For the text-containing cell, return its midpoint in (x, y) coordinate format. 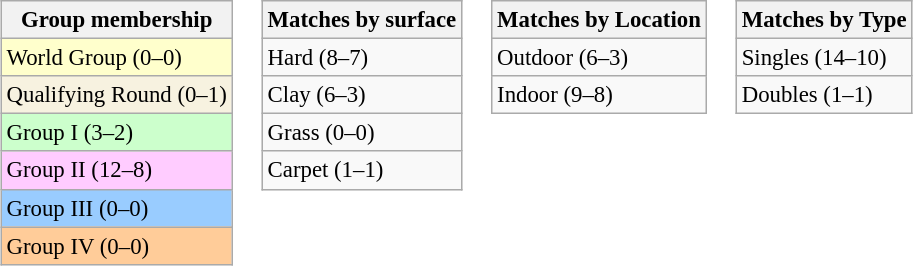
Grass (0–0) (362, 133)
World Group (0–0) (116, 58)
Carpet (1–1) (362, 170)
Group I (3–2) (116, 133)
Outdoor (6–3) (599, 58)
Qualifying Round (0–1) (116, 95)
Doubles (1–1) (824, 95)
Group membership (116, 20)
Singles (14–10) (824, 58)
Matches by surface (362, 20)
Matches by Location (599, 20)
Matches by Type (824, 20)
Clay (6–3) (362, 95)
Indoor (9–8) (599, 95)
Group IV (0–0) (116, 246)
Hard (8–7) (362, 58)
Group II (12–8) (116, 170)
Group III (0–0) (116, 208)
